Detect which cell encompasses the target text, then output its (X, Y) center coordinate. 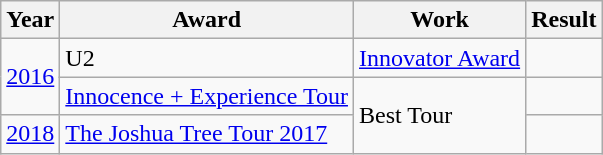
The Joshua Tree Tour 2017 (207, 134)
2018 (30, 134)
Work (439, 20)
Result (564, 20)
Award (207, 20)
Innovator Award (439, 58)
U2 (207, 58)
Innocence + Experience Tour (207, 96)
Year (30, 20)
2016 (30, 77)
Best Tour (439, 115)
